Search for the cell housing the specified text and yield its (X, Y) center coordinate. 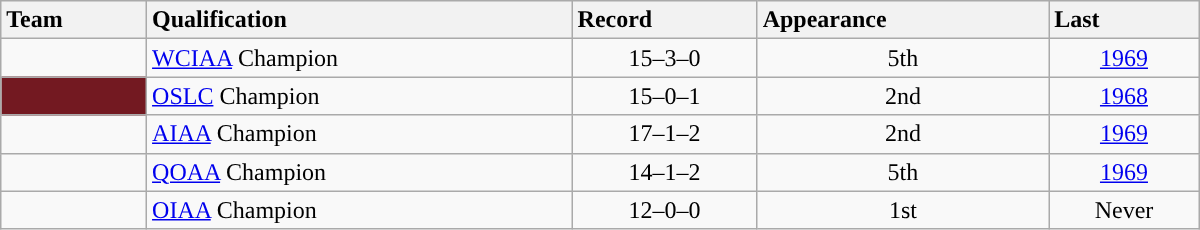
Qualification (360, 20)
15–0–1 (664, 96)
OSLC Champion (360, 96)
14–1–2 (664, 172)
15–3–0 (664, 58)
1st (903, 210)
AIAA Champion (360, 134)
Last (1124, 20)
Team (74, 20)
OIAA Champion (360, 210)
Appearance (903, 20)
17–1–2 (664, 134)
1968 (1124, 96)
WCIAA Champion (360, 58)
QOAA Champion (360, 172)
12–0–0 (664, 210)
Never (1124, 210)
Record (664, 20)
